Output the [x, y] coordinate of the center of the cell containing the given text.  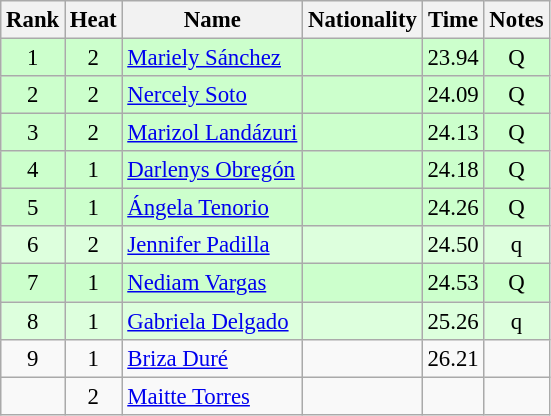
Darlenys Obregón [212, 170]
3 [33, 133]
Name [212, 20]
23.94 [453, 58]
Ángela Tenorio [212, 208]
Marizol Landázuri [212, 133]
Briza Duré [212, 358]
Nationality [362, 20]
Jennifer Padilla [212, 245]
6 [33, 245]
4 [33, 170]
Nediam Vargas [212, 283]
Gabriela Delgado [212, 321]
Time [453, 20]
24.50 [453, 245]
24.18 [453, 170]
26.21 [453, 358]
9 [33, 358]
24.26 [453, 208]
Notes [516, 20]
Rank [33, 20]
24.53 [453, 283]
7 [33, 283]
8 [33, 321]
24.13 [453, 133]
Maitte Torres [212, 396]
5 [33, 208]
Nercely Soto [212, 95]
24.09 [453, 95]
Mariely Sánchez [212, 58]
Heat [94, 20]
25.26 [453, 321]
